Provide the (x, y) coordinate of the cell's center where the given text is located.  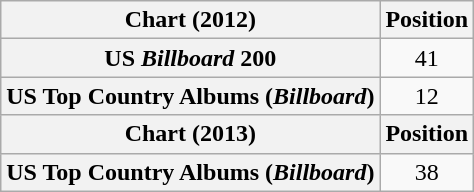
38 (427, 172)
12 (427, 96)
41 (427, 58)
US Billboard 200 (190, 58)
Chart (2013) (190, 134)
Chart (2012) (190, 20)
